From the cell containing the given text, extract its center point as (x, y) coordinate. 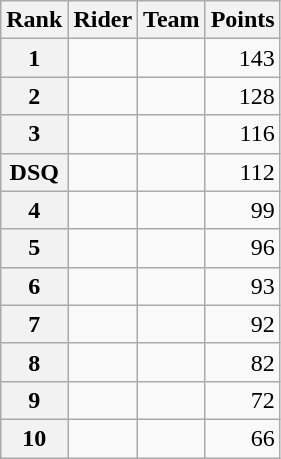
82 (242, 362)
DSQ (34, 172)
112 (242, 172)
143 (242, 58)
99 (242, 210)
6 (34, 286)
93 (242, 286)
116 (242, 134)
66 (242, 438)
1 (34, 58)
8 (34, 362)
2 (34, 96)
4 (34, 210)
96 (242, 248)
92 (242, 324)
9 (34, 400)
5 (34, 248)
Points (242, 20)
7 (34, 324)
Rider (103, 20)
128 (242, 96)
Rank (34, 20)
3 (34, 134)
72 (242, 400)
10 (34, 438)
Team (172, 20)
